Search for the cell housing the specified text and yield its (x, y) center coordinate. 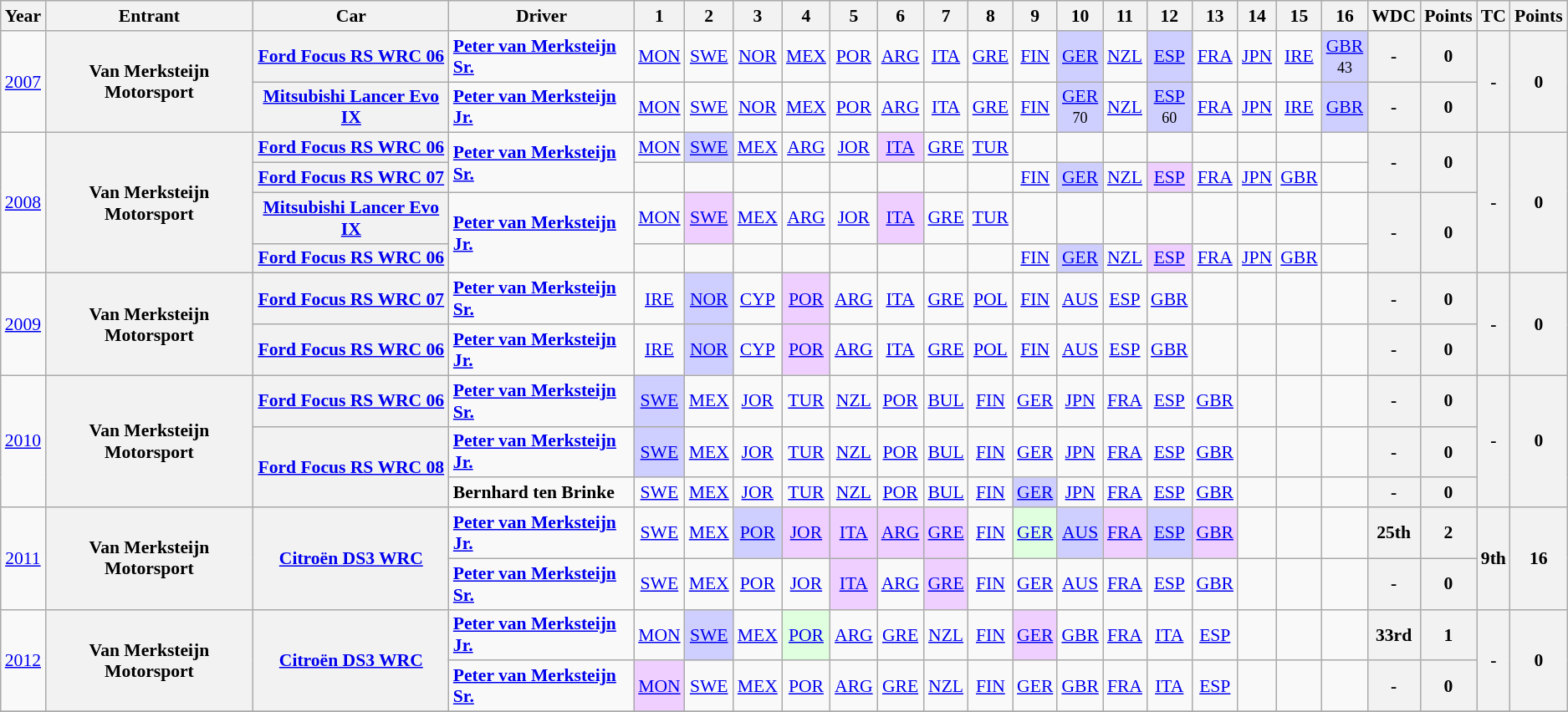
GER70 (1080, 107)
4 (806, 16)
2009 (23, 324)
7 (945, 16)
Entrant (149, 16)
15 (1300, 16)
25th (1393, 533)
2010 (23, 441)
Ford Focus RS WRC 08 (351, 466)
10 (1080, 16)
2008 (23, 203)
14 (1257, 16)
WDC (1393, 16)
6 (901, 16)
2011 (23, 558)
2012 (23, 660)
9 (1035, 16)
Year (23, 16)
GBR43 (1345, 57)
Car (351, 16)
5 (854, 16)
Bernhard ten Brinke (542, 493)
Driver (542, 16)
9th (1494, 558)
TC (1494, 16)
12 (1169, 16)
8 (990, 16)
3 (758, 16)
2007 (23, 82)
13 (1216, 16)
11 (1125, 16)
ESP60 (1169, 107)
33rd (1393, 635)
